Provide the [X, Y] coordinate of the cell's center where the given text is located.  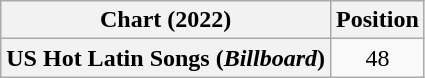
48 [378, 58]
US Hot Latin Songs (Billboard) [166, 58]
Chart (2022) [166, 20]
Position [378, 20]
